Identify which cell holds the provided text, then report its [X, Y] central coordinate. 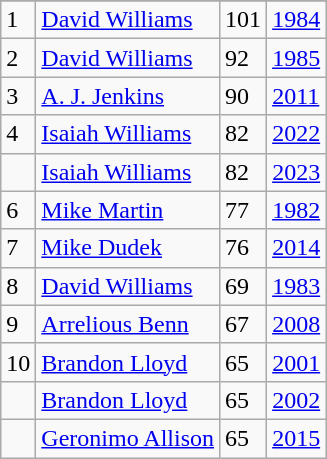
8 [18, 286]
2023 [296, 172]
Arrelious Benn [128, 324]
6 [18, 210]
67 [244, 324]
76 [244, 248]
2 [18, 58]
9 [18, 324]
2008 [296, 324]
3 [18, 96]
92 [244, 58]
2022 [296, 134]
1984 [296, 20]
Mike Martin [128, 210]
7 [18, 248]
2015 [296, 438]
1983 [296, 286]
1982 [296, 210]
1 [18, 20]
90 [244, 96]
10 [18, 362]
2001 [296, 362]
Mike Dudek [128, 248]
101 [244, 20]
1985 [296, 58]
2011 [296, 96]
77 [244, 210]
4 [18, 134]
2002 [296, 400]
A. J. Jenkins [128, 96]
2014 [296, 248]
69 [244, 286]
Geronimo Allison [128, 438]
